Pinpoint the cell where the given text exists, returning its (x, y) midpoint coordinate. 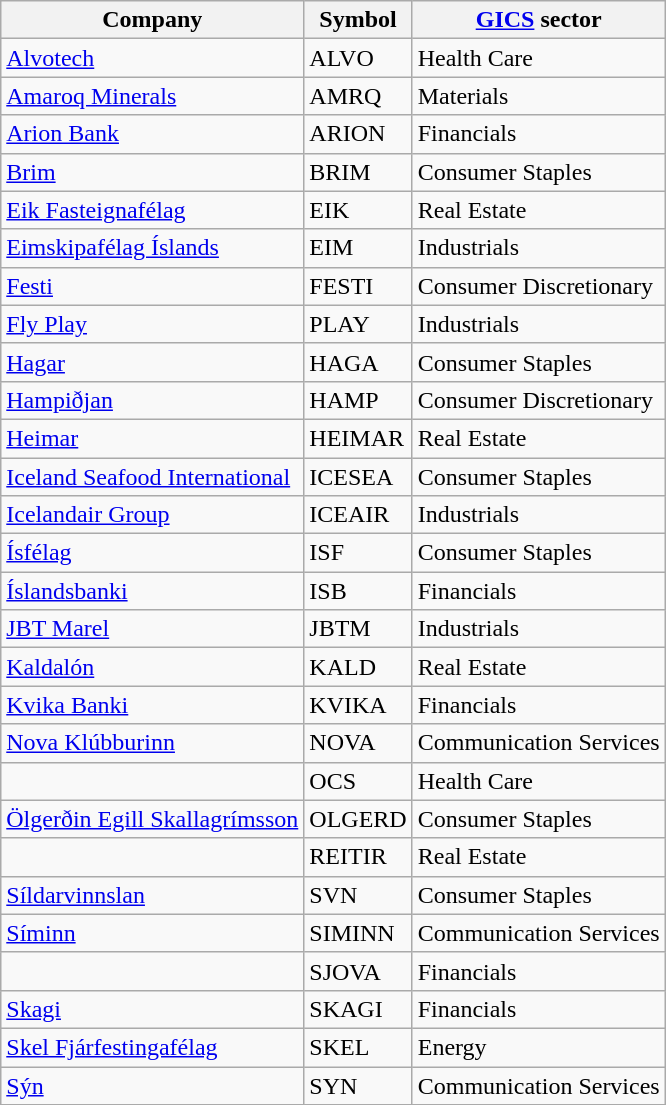
Kvika Banki (152, 705)
Materials (538, 96)
HAGA (358, 362)
ICESEA (358, 477)
Alvotech (152, 58)
PLAY (358, 324)
JBT Marel (152, 629)
EIM (358, 248)
FESTI (358, 286)
Heimar (152, 438)
KALD (358, 667)
SKEL (358, 1047)
Iceland Seafood International (152, 477)
Hampiðjan (152, 400)
Íslandsbanki (152, 591)
Skagi (152, 1009)
Fly Play (152, 324)
ARION (358, 134)
EIK (358, 210)
ISF (358, 553)
REITIR (358, 857)
Arion Bank (152, 134)
Company (152, 20)
Symbol (358, 20)
OLGERD (358, 819)
ICEAIR (358, 515)
Síminn (152, 933)
ALVO (358, 58)
NOVA (358, 743)
Energy (538, 1047)
Eik Fasteignafélag (152, 210)
Síldarvinnslan (152, 895)
Eimskipafélag Íslands (152, 248)
SVN (358, 895)
OCS (358, 781)
SJOVA (358, 971)
Skel Fjárfestingafélag (152, 1047)
Festi (152, 286)
Sýn (152, 1085)
SIMINN (358, 933)
Nova Klúbburinn (152, 743)
HAMP (358, 400)
Brim (152, 172)
Kaldalón (152, 667)
Ísfélag (152, 553)
KVIKA (358, 705)
JBTM (358, 629)
ISB (358, 591)
Hagar (152, 362)
BRIM (358, 172)
Amaroq Minerals (152, 96)
GICS sector (538, 20)
SYN (358, 1085)
Ölgerðin Egill Skallagrímsson (152, 819)
HEIMAR (358, 438)
Icelandair Group (152, 515)
AMRQ (358, 96)
SKAGI (358, 1009)
